Output the (x, y) coordinate of the center of the cell containing the given text.  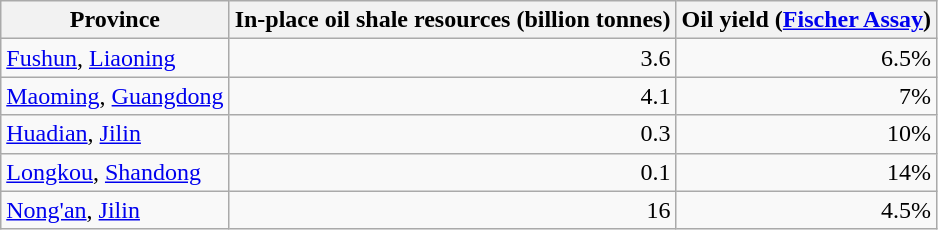
Longkou, Shandong (115, 172)
0.1 (452, 172)
Fushun, Liaoning (115, 58)
Province (115, 20)
4.1 (452, 96)
Nong'an, Jilin (115, 210)
In-place oil shale resources (billion tonnes) (452, 20)
10% (806, 134)
14% (806, 172)
4.5% (806, 210)
Oil yield (Fischer Assay) (806, 20)
Maoming, Guangdong (115, 96)
3.6 (452, 58)
16 (452, 210)
6.5% (806, 58)
Huadian, Jilin (115, 134)
7% (806, 96)
0.3 (452, 134)
